Output the [X, Y] coordinate of the center of the cell containing the given text.  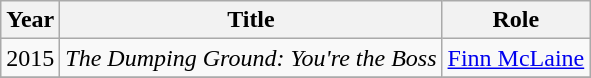
Finn McLaine [516, 58]
2015 [30, 58]
Year [30, 20]
The Dumping Ground: You're the Boss [251, 58]
Role [516, 20]
Title [251, 20]
